Return the (x, y) coordinate for the center point of the cell that contains the specified text.  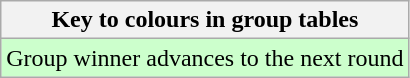
Group winner advances to the next round (205, 58)
Key to colours in group tables (205, 20)
